Find where the given text appears and provide that cell's center as [X, Y] coordinate. 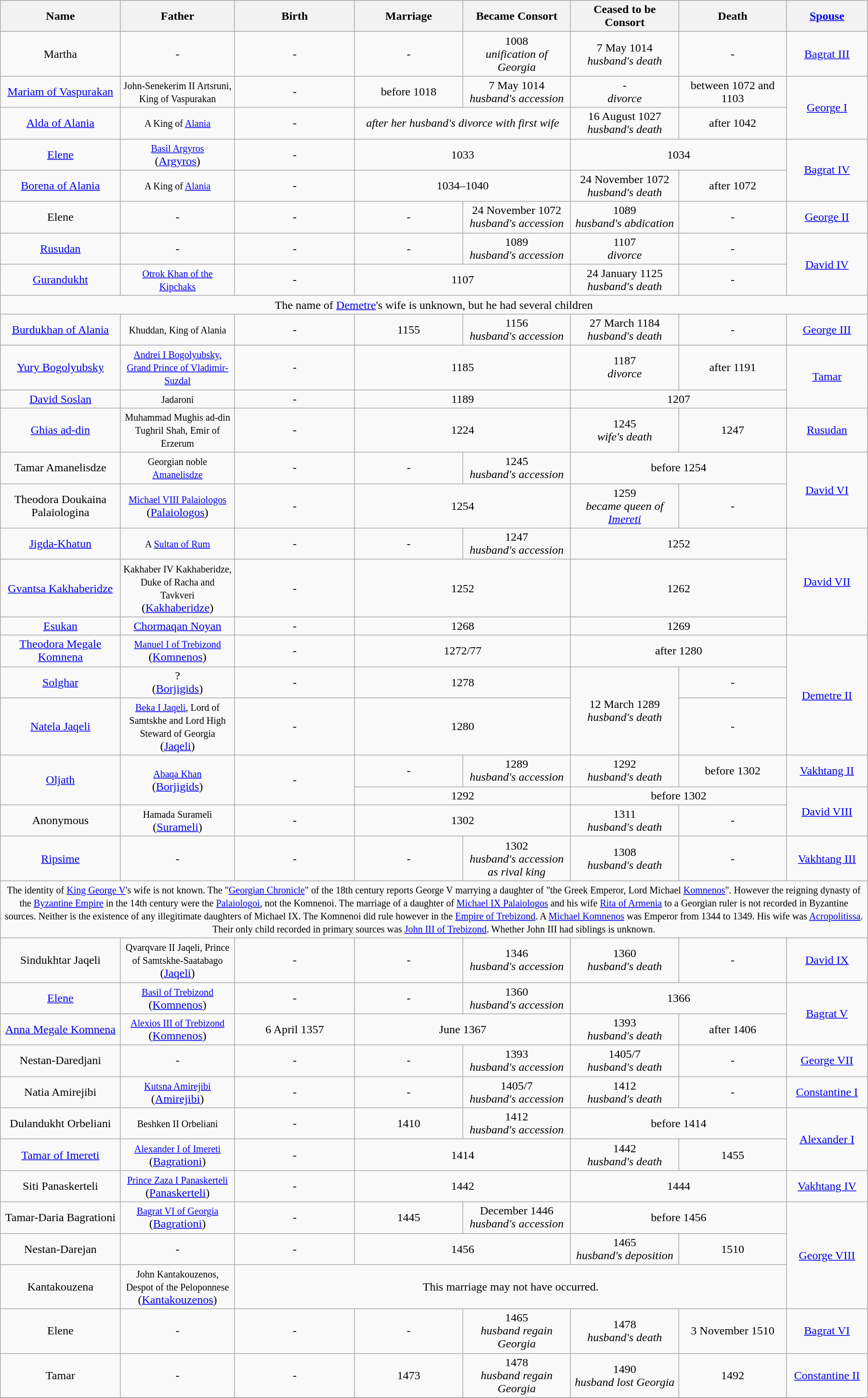
after 1042 [733, 123]
John Kantakouzenos, Despot of the Peloponnese(Kantakouzenos) [177, 1287]
after 1072 [733, 186]
7 May 1014husband's death [625, 54]
Basil of Trebizond(Komnenos) [177, 998]
1444 [679, 1186]
1412husband's death [625, 1092]
1490husband lost Georgia [625, 1375]
Vakhtang II [827, 771]
Kutsna Amirejibi(Amirejibi) [177, 1092]
Theodora Doukaina Palaiologina [61, 506]
Became Consort [516, 16]
1442husband's death [625, 1155]
Alexios III of Trebizond(Komnenos) [177, 1029]
George I [827, 107]
1456 [462, 1249]
Alexander I of Imereti(Bagrationi) [177, 1155]
George II [827, 217]
1155 [408, 330]
1185 [462, 367]
1245husband's accession [516, 468]
1455 [733, 1155]
David IV [827, 264]
1034 [679, 154]
Spouse [827, 16]
Kakhaber IV Kakhaberidze, Duke of Racha and Tavkveri(Kakhaberidze) [177, 588]
Oljath [61, 780]
1268 [462, 626]
David VIII [827, 812]
1478husband regain Georgia [516, 1375]
Vakhtang IV [827, 1186]
1247 [733, 430]
1107 [462, 280]
1292 [462, 796]
Jadaroni [177, 399]
George III [827, 330]
1272/77 [462, 651]
1393husband's accession [516, 1061]
Constantine II [827, 1375]
Gurandukht [61, 280]
Bagrat IV [827, 170]
Michael VIII Palaiologos(Palaiologos) [177, 506]
Ghias ad-din [61, 430]
1366 [679, 998]
6 April 1357 [295, 1029]
1189 [462, 399]
Natela Jaqeli [61, 727]
Martha [61, 54]
Birth [295, 16]
1412husband's accession [516, 1124]
Burdukhan of Alania [61, 330]
?(Borjigids) [177, 682]
Demetre II [827, 695]
16 August 1027husband's death [625, 123]
before 1414 [679, 1124]
-divorce [625, 92]
1292husband's death [625, 771]
Anonymous [61, 820]
Name [61, 16]
1187divorce [625, 367]
1289husband's accession [516, 771]
1473 [408, 1375]
1302 [462, 820]
1393husband's death [625, 1029]
Nestan-Daredjani [61, 1061]
Dulandukht Orbeliani [61, 1124]
3 November 1510 [733, 1331]
David IX [827, 960]
1410 [408, 1124]
Alda of Alania [61, 123]
before 1018 [408, 92]
1254 [462, 506]
1089husband's abdication [625, 217]
1360husband's death [625, 960]
12 March 1289husband's death [625, 711]
27 March 1184husband's death [625, 330]
1346husband's accession [516, 960]
1302husband's accession as rival king [516, 858]
Jigda-Khatun [61, 544]
24 January 1125husband's death [625, 280]
Constantine I [827, 1092]
1405/7husband's accession [516, 1092]
1414 [462, 1155]
This marriage may not have occurred. [511, 1287]
June 1367 [462, 1029]
Andrei I Bogolyubsky, Grand Prince of Vladimir-Suzdal [177, 367]
Bagrat V [827, 1013]
Sindukhtar Jaqeli [61, 960]
1269 [679, 626]
Bagrat VI [827, 1331]
Kantakouzena [61, 1287]
1465husband regain Georgia [516, 1331]
Solghar [61, 682]
Tamar of Imereti [61, 1155]
1442 [462, 1186]
Qvarqvare II Jaqeli, Prince of Samtskhe-Saatabago(Jaqeli) [177, 960]
before 1456 [679, 1217]
1156husband's accession [516, 330]
Siti Panaskerteli [61, 1186]
1224 [462, 430]
1262 [679, 588]
Natia Amirejibi [61, 1092]
after 1406 [733, 1029]
1510 [733, 1249]
The name of Demetre's wife is unknown, but he had several children [434, 305]
Muhammad Mughis ad-din Tughril Shah, Emir of Erzerum [177, 430]
24 November 1072husband's death [625, 186]
John-Senekerim II Artsruni, King of Vaspurakan [177, 92]
1278 [462, 682]
7 May 1014husband's accession [516, 92]
1008unification of Georgia [516, 54]
Theodora Megale Komnena [61, 651]
after her husband's divorce with first wife [462, 123]
1034–1040 [462, 186]
Anna Megale Komnena [61, 1029]
George VIII [827, 1255]
1245wife's death [625, 430]
Borena of Alania [61, 186]
Gvantsa Kakhaberidze [61, 588]
Ceased to be Consort [625, 16]
Tamar Amanelisdze [61, 468]
1308husband's death [625, 858]
A Sultan of Rum [177, 544]
Khuddan, King of Alania [177, 330]
1492 [733, 1375]
Prince Zaza I Panaskerteli(Panaskerteli) [177, 1186]
1280 [462, 727]
1478husband's death [625, 1331]
Bagrat III [827, 54]
1445 [408, 1217]
between 1072 and 1103 [733, 92]
David VII [827, 582]
1107divorce [625, 249]
24 November 1072husband's accession [516, 217]
Vakhtang III [827, 858]
after 1191 [733, 367]
1405/7husband's death [625, 1061]
1089husband's accession [516, 249]
Chormaqan Noyan [177, 626]
Death [733, 16]
Ripsime [61, 858]
Abaqa Khan(Borjigids) [177, 780]
Beka I Jaqeli, Lord of Samtskhe and Lord High Steward of Georgia(Jaqeli) [177, 727]
December 1446husband's accession [516, 1217]
Hamada Surameli(Surameli) [177, 820]
Esukan [61, 626]
Marriage [408, 16]
1311husband's death [625, 820]
Beshken II Orbeliani [177, 1124]
1207 [679, 399]
1259became queen of Imereti [625, 506]
1247husband's accession [516, 544]
1033 [462, 154]
Mariam of Vaspurakan [61, 92]
Bagrat VI of Georgia(Bagrationi) [177, 1217]
Alexander I [827, 1139]
Father [177, 16]
Basil Argyros(Argyros) [177, 154]
David VI [827, 491]
Georgian noble Amanelisdze [177, 468]
David Soslan [61, 399]
Otrok Khan of the Kipchaks [177, 280]
Manuel I of Trebizond(Komnenos) [177, 651]
1465husband's deposition [625, 1249]
Nestan-Darejan [61, 1249]
1360husband's accession [516, 998]
after 1280 [679, 651]
George VII [827, 1061]
Tamar-Daria Bagrationi [61, 1217]
before 1254 [679, 468]
Yury Bogolyubsky [61, 367]
